Search for the cell housing the specified text and yield its [X, Y] center coordinate. 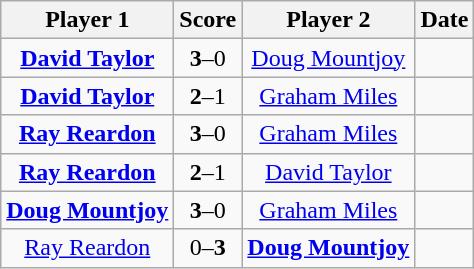
Player 1 [88, 20]
Player 2 [328, 20]
Date [444, 20]
0–3 [208, 248]
Score [208, 20]
